From the cell containing the given text, extract its center point as (X, Y) coordinate. 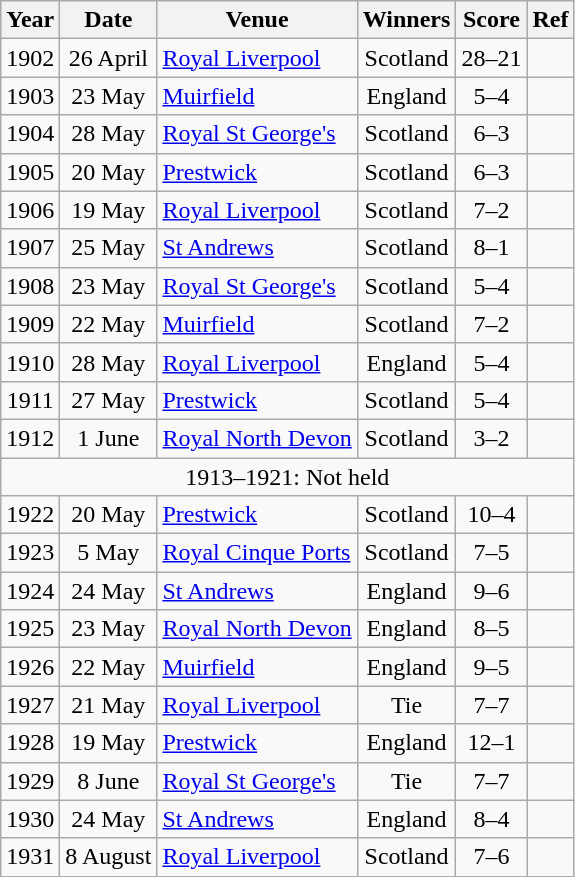
1923 (30, 553)
26 April (108, 58)
28–21 (492, 58)
5 May (108, 553)
12–1 (492, 743)
Venue (257, 20)
8–4 (492, 819)
Royal Cinque Ports (257, 553)
1903 (30, 96)
1930 (30, 819)
1912 (30, 438)
1925 (30, 629)
8 June (108, 781)
25 May (108, 248)
7–6 (492, 857)
1911 (30, 400)
8–1 (492, 248)
1905 (30, 172)
3–2 (492, 438)
Score (492, 20)
1909 (30, 324)
7–5 (492, 553)
1922 (30, 515)
Date (108, 20)
9–6 (492, 591)
Winners (406, 20)
8 August (108, 857)
1929 (30, 781)
27 May (108, 400)
1924 (30, 591)
8–5 (492, 629)
Year (30, 20)
Ref (550, 20)
1927 (30, 705)
1 June (108, 438)
1907 (30, 248)
1931 (30, 857)
1913–1921: Not held (288, 477)
1908 (30, 286)
21 May (108, 705)
1926 (30, 667)
1928 (30, 743)
1910 (30, 362)
1902 (30, 58)
9–5 (492, 667)
1906 (30, 210)
1904 (30, 134)
10–4 (492, 515)
